Scan for the cell matching the given text and deliver its [X, Y] coordinate at center. 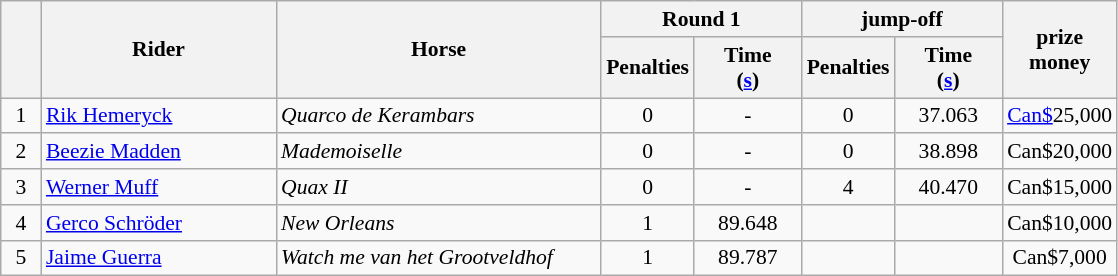
Horse [438, 50]
Can$25,000 [1060, 116]
Can$15,000 [1060, 187]
89.648 [748, 223]
Werner Muff [158, 187]
2 [21, 152]
Gerco Schröder [158, 223]
Can$10,000 [1060, 223]
Round 1 [701, 19]
Can$20,000 [1060, 152]
40.470 [948, 187]
jump-off [902, 19]
Beezie Madden [158, 152]
Can$7,000 [1060, 258]
Quarco de Kerambars [438, 116]
Rider [158, 50]
prizemoney [1060, 50]
New Orleans [438, 223]
3 [21, 187]
38.898 [948, 152]
Quax II [438, 187]
Mademoiselle [438, 152]
Watch me van het Grootveldhof [438, 258]
Jaime Guerra [158, 258]
37.063 [948, 116]
Rik Hemeryck [158, 116]
5 [21, 258]
89.787 [748, 258]
